Determine the (X, Y) coordinate at the center of the cell enclosing the given text.  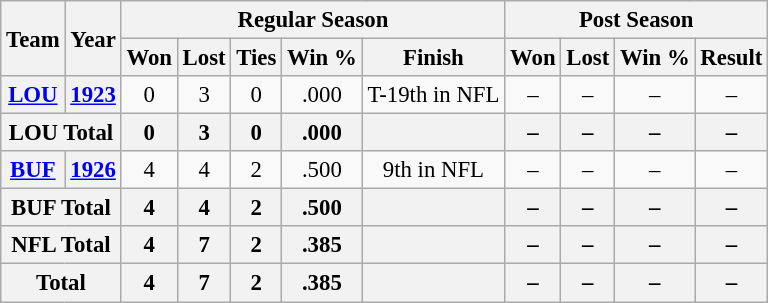
Ties (256, 58)
9th in NFL (434, 170)
BUF Total (61, 208)
Regular Season (313, 20)
BUF (33, 170)
NFL Total (61, 245)
LOU Total (61, 133)
Year (93, 38)
Team (33, 38)
Finish (434, 58)
Result (732, 58)
Post Season (636, 20)
T-19th in NFL (434, 95)
LOU (33, 95)
Total (61, 283)
1926 (93, 170)
1923 (93, 95)
